Search for the cell housing the specified text and yield its [X, Y] center coordinate. 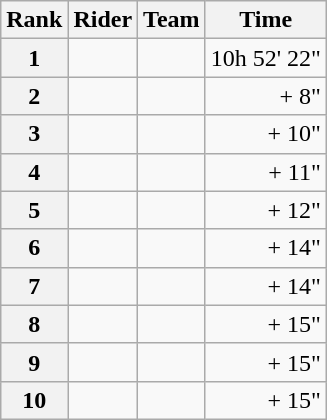
1 [34, 58]
3 [34, 134]
Team [172, 20]
6 [34, 248]
7 [34, 286]
Time [266, 20]
10h 52' 22" [266, 58]
10 [34, 400]
+ 8" [266, 96]
5 [34, 210]
9 [34, 362]
2 [34, 96]
8 [34, 324]
4 [34, 172]
+ 11" [266, 172]
Rank [34, 20]
+ 12" [266, 210]
Rider [103, 20]
+ 10" [266, 134]
